Capture the cell that displays the provided text and extract its (X, Y) central coordinate. 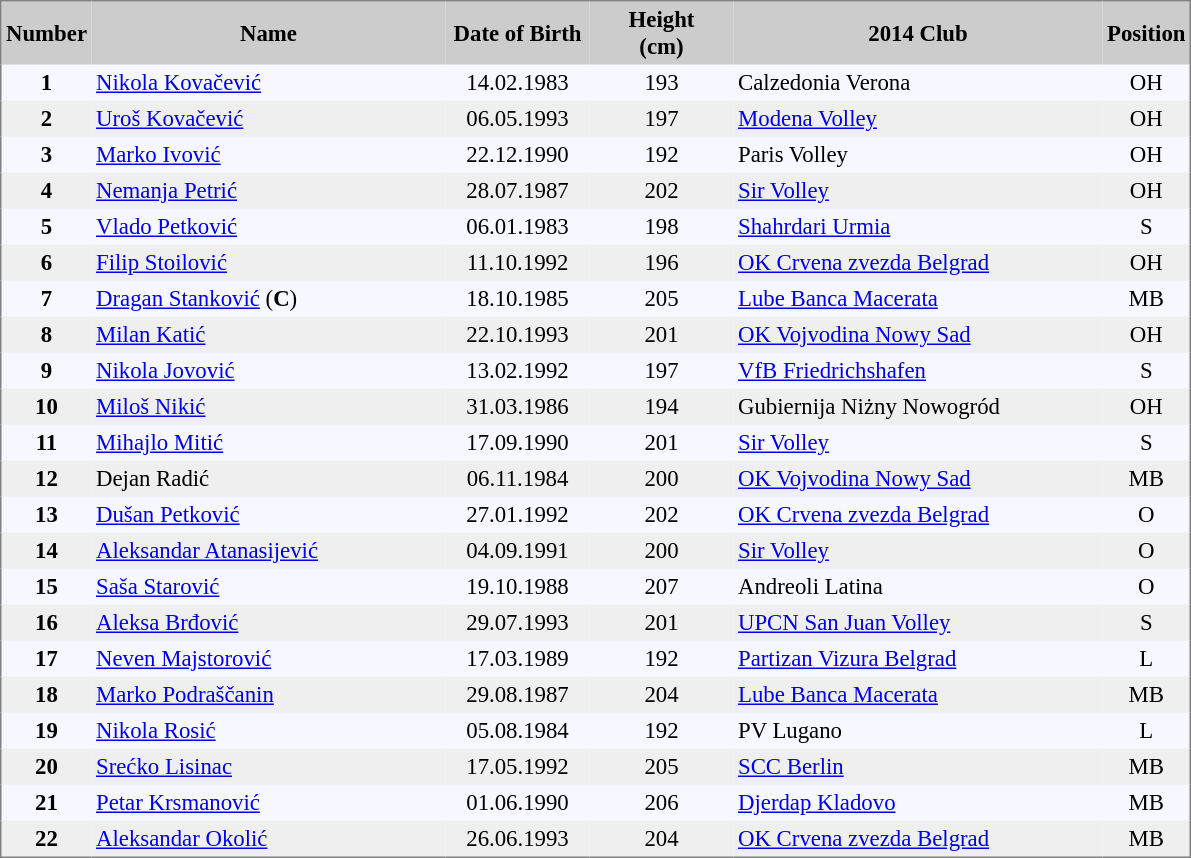
26.06.1993 (518, 838)
SCC Berlin (918, 766)
16 (46, 622)
Saša Starović (269, 586)
Aleksandar Okolić (269, 838)
20 (46, 766)
29.08.1987 (518, 694)
UPCN San Juan Volley (918, 622)
06.11.1984 (518, 478)
15 (46, 586)
14.02.1983 (518, 82)
Srećko Lisinac (269, 766)
19.10.1988 (518, 586)
9 (46, 370)
194 (662, 406)
1 (46, 82)
Name (269, 33)
Nikola Rosić (269, 730)
4 (46, 190)
18 (46, 694)
Uroš Kovačević (269, 118)
Filip Stoilović (269, 262)
Neven Majstorović (269, 658)
Djerdap Kladovo (918, 802)
Nemanja Petrić (269, 190)
29.07.1993 (518, 622)
21 (46, 802)
Aleksandar Atanasijević (269, 550)
28.07.1987 (518, 190)
Dušan Petković (269, 514)
10 (46, 406)
Paris Volley (918, 154)
Number (46, 33)
Vlado Petković (269, 226)
Calzedonia Verona (918, 82)
Position (1146, 33)
13 (46, 514)
Nikola Jovović (269, 370)
11.10.1992 (518, 262)
Miloš Nikić (269, 406)
2014 Club (918, 33)
196 (662, 262)
Gubiernija Niżny Nowogród (918, 406)
Date of Birth (518, 33)
14 (46, 550)
06.05.1993 (518, 118)
Shahrdari Urmia (918, 226)
Mihajlo Mitić (269, 442)
04.09.1991 (518, 550)
Milan Katić (269, 334)
Marko Podraščanin (269, 694)
Marko Ivović (269, 154)
17.05.1992 (518, 766)
2 (46, 118)
Partizan Vizura Belgrad (918, 658)
17.09.1990 (518, 442)
18.10.1985 (518, 298)
206 (662, 802)
193 (662, 82)
6 (46, 262)
Height(cm) (662, 33)
207 (662, 586)
3 (46, 154)
7 (46, 298)
Modena Volley (918, 118)
PV Lugano (918, 730)
8 (46, 334)
17.03.1989 (518, 658)
Dejan Radić (269, 478)
06.01.1983 (518, 226)
13.02.1992 (518, 370)
17 (46, 658)
198 (662, 226)
31.03.1986 (518, 406)
Petar Krsmanović (269, 802)
22.10.1993 (518, 334)
27.01.1992 (518, 514)
5 (46, 226)
VfB Friedrichshafen (918, 370)
22.12.1990 (518, 154)
01.06.1990 (518, 802)
19 (46, 730)
05.08.1984 (518, 730)
12 (46, 478)
Nikola Kovačević (269, 82)
22 (46, 838)
Andreoli Latina (918, 586)
Aleksa Brđović (269, 622)
11 (46, 442)
Dragan Stanković (C) (269, 298)
